Search for the cell housing the specified text and yield its [X, Y] center coordinate. 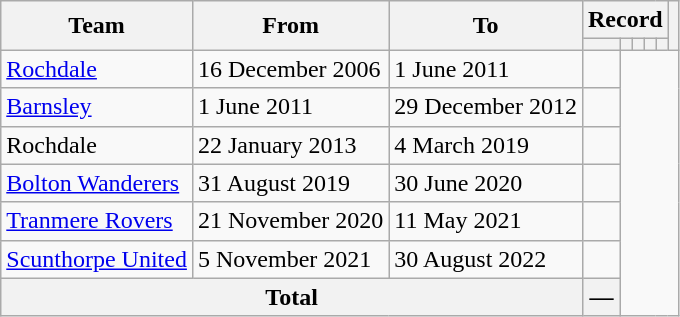
31 August 2019 [290, 183]
30 June 2020 [486, 183]
Bolton Wanderers [97, 183]
Total [292, 297]
Scunthorpe United [97, 259]
Barnsley [97, 107]
Team [97, 26]
5 November 2021 [290, 259]
Record [625, 20]
Tranmere Rovers [97, 221]
21 November 2020 [290, 221]
From [290, 26]
29 December 2012 [486, 107]
4 March 2019 [486, 145]
30 August 2022 [486, 259]
22 January 2013 [290, 145]
— [601, 297]
11 May 2021 [486, 221]
To [486, 26]
16 December 2006 [290, 69]
